Pinpoint the cell where the given text exists, returning its [X, Y] midpoint coordinate. 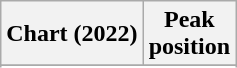
Chart (2022) [72, 34]
Peakposition [189, 34]
